Scan for the cell matching the given text and deliver its [x, y] coordinate at center. 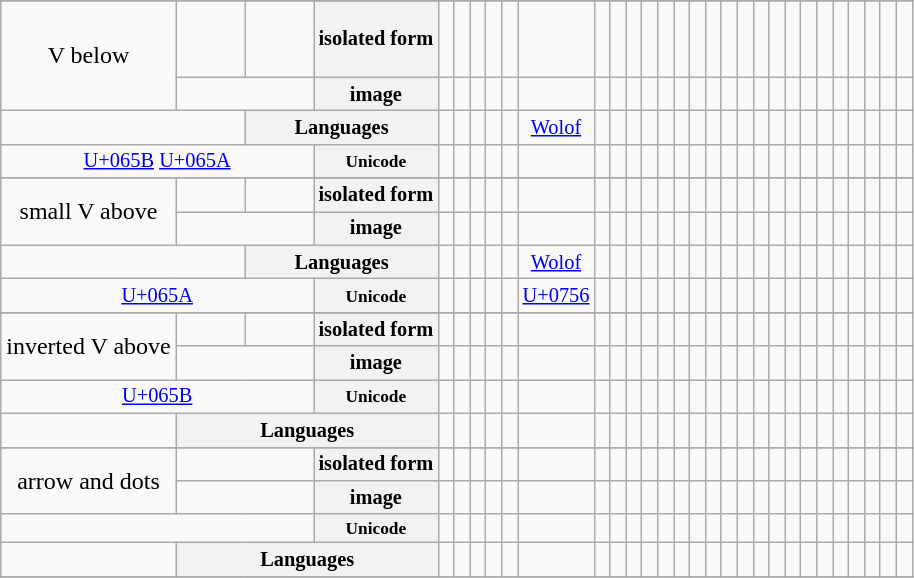
small V above [88, 212]
U+065B U+065A [158, 161]
V below [88, 56]
arrow and dots [88, 480]
inverted V above [88, 346]
U+0756 [556, 296]
U+065A [158, 296]
U+065B [158, 397]
